Output the [X, Y] coordinate of the center of the cell containing the given text.  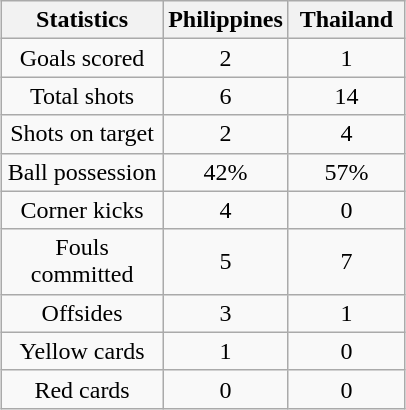
Total shots [82, 96]
Statistics [82, 20]
Philippines [226, 20]
42% [226, 172]
Red cards [82, 389]
7 [346, 262]
Goals scored [82, 58]
Offsides [82, 313]
6 [226, 96]
14 [346, 96]
Shots on target [82, 134]
Fouls committed [82, 262]
57% [346, 172]
5 [226, 262]
Thailand [346, 20]
3 [226, 313]
Yellow cards [82, 351]
Ball possession [82, 172]
Corner kicks [82, 210]
